Determine the (x, y) coordinate at the center of the cell enclosing the given text.  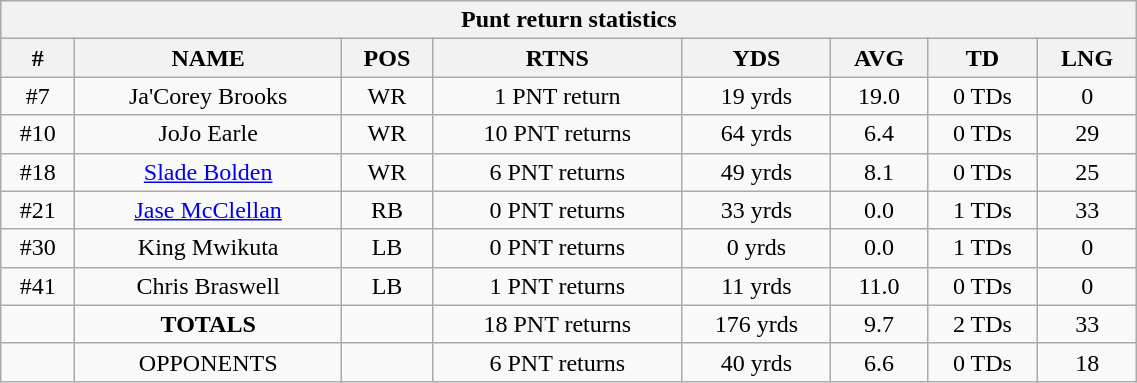
19.0 (880, 96)
#10 (38, 134)
1 PNT return (557, 96)
64 yrds (756, 134)
25 (1086, 172)
10 PNT returns (557, 134)
#18 (38, 172)
Ja'Corey Brooks (208, 96)
40 yrds (756, 362)
POS (388, 58)
NAME (208, 58)
Chris Braswell (208, 286)
49 yrds (756, 172)
AVG (880, 58)
LNG (1086, 58)
YDS (756, 58)
Jase McClellan (208, 210)
Punt return statistics (569, 20)
18 (1086, 362)
11.0 (880, 286)
OPPONENTS (208, 362)
#30 (38, 248)
#7 (38, 96)
18 PNT returns (557, 324)
33 yrds (756, 210)
# (38, 58)
176 yrds (756, 324)
2 TDs (982, 324)
King Mwikuta (208, 248)
11 yrds (756, 286)
19 yrds (756, 96)
#41 (38, 286)
9.7 (880, 324)
Slade Bolden (208, 172)
RTNS (557, 58)
0 yrds (756, 248)
29 (1086, 134)
#21 (38, 210)
8.1 (880, 172)
6.6 (880, 362)
1 PNT returns (557, 286)
TD (982, 58)
JoJo Earle (208, 134)
6.4 (880, 134)
TOTALS (208, 324)
RB (388, 210)
